Identify which cell holds the provided text, then report its [X, Y] central coordinate. 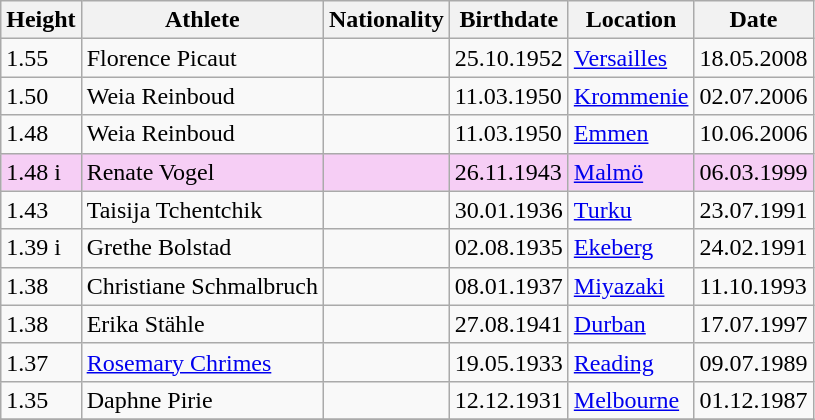
1.35 [41, 400]
27.08.1941 [508, 324]
Christiane Schmalbruch [202, 286]
Daphne Pirie [202, 400]
Grethe Bolstad [202, 248]
1.55 [41, 58]
Malmö [631, 172]
Birthdate [508, 20]
1.39 i [41, 248]
10.06.2006 [754, 134]
Emmen [631, 134]
06.03.1999 [754, 172]
Durban [631, 324]
Nationality [386, 20]
1.37 [41, 362]
Turku [631, 210]
11.10.1993 [754, 286]
Reading [631, 362]
18.05.2008 [754, 58]
Taisija Tchentchik [202, 210]
Krommenie [631, 96]
Renate Vogel [202, 172]
Ekeberg [631, 248]
Height [41, 20]
Location [631, 20]
Athlete [202, 20]
01.12.1987 [754, 400]
25.10.1952 [508, 58]
Florence Picaut [202, 58]
12.12.1931 [508, 400]
02.08.1935 [508, 248]
1.43 [41, 210]
1.48 i [41, 172]
02.07.2006 [754, 96]
Melbourne [631, 400]
Date [754, 20]
Rosemary Chrimes [202, 362]
08.01.1937 [508, 286]
Versailles [631, 58]
30.01.1936 [508, 210]
26.11.1943 [508, 172]
19.05.1933 [508, 362]
17.07.1997 [754, 324]
24.02.1991 [754, 248]
Erika Stähle [202, 324]
1.48 [41, 134]
Miyazaki [631, 286]
1.50 [41, 96]
09.07.1989 [754, 362]
23.07.1991 [754, 210]
